Pinpoint the cell where the given text exists, returning its (X, Y) midpoint coordinate. 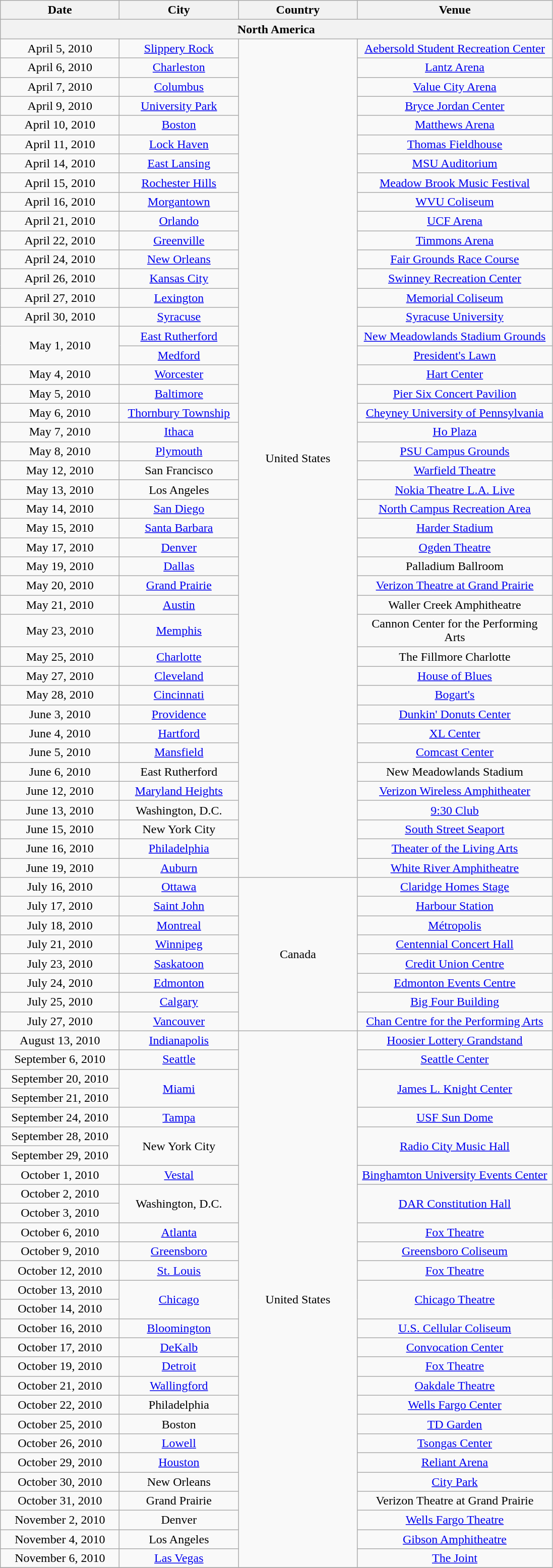
Miami (179, 1088)
USF Sun Dome (455, 1117)
October 29, 2010 (60, 1462)
St. Louis (179, 1271)
Edmonton (179, 983)
Métropolis (455, 925)
Edmonton Events Centre (455, 983)
September 29, 2010 (60, 1155)
October 16, 2010 (60, 1328)
May 1, 2010 (60, 346)
June 3, 2010 (60, 714)
City (179, 10)
Swinney Recreation Center (455, 279)
July 27, 2010 (60, 1021)
Baltimore (179, 394)
Calgary (179, 1002)
Radio City Music Hall (455, 1146)
July 25, 2010 (60, 1002)
Winnipeg (179, 945)
Syracuse (179, 317)
Worcester (179, 374)
April 14, 2010 (60, 163)
Lantz Arena (455, 68)
Detroit (179, 1366)
Harder Stadium (455, 528)
May 17, 2010 (60, 547)
Saskatoon (179, 964)
Chan Centre for the Performing Arts (455, 1021)
Wells Fargo Theatre (455, 1520)
Binghamton University Events Center (455, 1175)
Palladium Ballroom (455, 567)
July 17, 2010 (60, 906)
April 22, 2010 (60, 240)
October 6, 2010 (60, 1232)
City Park (455, 1481)
Chicago Theatre (455, 1299)
Indianapolis (179, 1040)
Bloomington (179, 1328)
October 21, 2010 (60, 1386)
Bryce Jordan Center (455, 106)
Hoosier Lottery Grandstand (455, 1040)
New Meadowlands Stadium (455, 772)
Lexington (179, 298)
Cleveland (179, 676)
November 4, 2010 (60, 1539)
June 4, 2010 (60, 733)
Cincinnati (179, 695)
Convocation Center (455, 1347)
April 16, 2010 (60, 202)
Vancouver (179, 1021)
May 12, 2010 (60, 470)
San Francisco (179, 470)
October 14, 2010 (60, 1309)
Nokia Theatre L.A. Live (455, 489)
November 6, 2010 (60, 1558)
Saint John (179, 906)
June 15, 2010 (60, 829)
DAR Constitution Hall (455, 1204)
Hart Center (455, 374)
Credit Union Centre (455, 964)
October 22, 2010 (60, 1405)
Maryland Heights (179, 791)
May 13, 2010 (60, 489)
Kansas City (179, 279)
Chicago (179, 1299)
Greensboro Coliseum (455, 1251)
September 24, 2010 (60, 1117)
PSU Campus Grounds (455, 451)
April 30, 2010 (60, 317)
April 10, 2010 (60, 125)
July 23, 2010 (60, 964)
Hartford (179, 733)
San Diego (179, 509)
Dallas (179, 567)
The Fillmore Charlotte (455, 657)
June 16, 2010 (60, 848)
Verizon Wireless Amphitheater (455, 791)
September 6, 2010 (60, 1059)
June 13, 2010 (60, 810)
April 5, 2010 (60, 48)
Tsongas Center (455, 1443)
June 19, 2010 (60, 867)
Dunkin' Donuts Center (455, 714)
October 13, 2010 (60, 1290)
9:30 Club (455, 810)
Theater of the Living Arts (455, 848)
Auburn (179, 867)
Providence (179, 714)
April 26, 2010 (60, 279)
Seattle (179, 1059)
November 2, 2010 (60, 1520)
Fair Grounds Race Course (455, 260)
Syracuse University (455, 317)
Greenville (179, 240)
Harbour Station (455, 906)
East Lansing (179, 163)
May 14, 2010 (60, 509)
Reliant Arena (455, 1462)
Santa Barbara (179, 528)
October 19, 2010 (60, 1366)
Pier Six Concert Pavilion (455, 394)
Plymouth (179, 451)
May 28, 2010 (60, 695)
Wells Fargo Center (455, 1405)
Mansfield (179, 752)
October 1, 2010 (60, 1175)
Country (298, 10)
Aebersold Student Recreation Center (455, 48)
Charlotte (179, 657)
Las Vegas (179, 1558)
Canada (298, 954)
U.S. Cellular Coliseum (455, 1328)
Memphis (179, 631)
The Joint (455, 1558)
May 4, 2010 (60, 374)
April 6, 2010 (60, 68)
May 6, 2010 (60, 413)
MSU Auditorium (455, 163)
TD Garden (455, 1424)
July 18, 2010 (60, 925)
April 21, 2010 (60, 221)
Tampa (179, 1117)
Claridge Homes Stage (455, 887)
June 12, 2010 (60, 791)
May 25, 2010 (60, 657)
June 5, 2010 (60, 752)
Ithaca (179, 432)
May 7, 2010 (60, 432)
July 21, 2010 (60, 945)
Bogart's (455, 695)
October 25, 2010 (60, 1424)
Rochester Hills (179, 182)
Meadow Brook Music Festival (455, 182)
North America (276, 29)
University Park (179, 106)
October 17, 2010 (60, 1347)
October 3, 2010 (60, 1213)
May 23, 2010 (60, 631)
Memorial Coliseum (455, 298)
April 11, 2010 (60, 144)
Atlanta (179, 1232)
May 19, 2010 (60, 567)
Greensboro (179, 1251)
June 6, 2010 (60, 772)
Oakdale Theatre (455, 1386)
House of Blues (455, 676)
Centennial Concert Hall (455, 945)
New Meadowlands Stadium Grounds (455, 336)
Value City Arena (455, 87)
July 24, 2010 (60, 983)
Warfield Theatre (455, 470)
South Street Seaport (455, 829)
October 26, 2010 (60, 1443)
White River Amphitheatre (455, 867)
XL Center (455, 733)
Thornbury Township (179, 413)
Cheyney University of Pennsylvania (455, 413)
September 28, 2010 (60, 1136)
May 8, 2010 (60, 451)
DeKalb (179, 1347)
Medford (179, 355)
May 27, 2010 (60, 676)
Ottawa (179, 887)
Columbus (179, 87)
Morgantown (179, 202)
October 31, 2010 (60, 1501)
April 27, 2010 (60, 298)
October 30, 2010 (60, 1481)
Venue (455, 10)
Lowell (179, 1443)
Wallingford (179, 1386)
WVU Coliseum (455, 202)
May 15, 2010 (60, 528)
North Campus Recreation Area (455, 509)
UCF Arena (455, 221)
Comcast Center (455, 752)
April 7, 2010 (60, 87)
May 5, 2010 (60, 394)
President's Lawn (455, 355)
Date (60, 10)
July 16, 2010 (60, 887)
Houston (179, 1462)
October 12, 2010 (60, 1271)
James L. Knight Center (455, 1088)
May 20, 2010 (60, 586)
Austin (179, 605)
Big Four Building (455, 1002)
October 2, 2010 (60, 1194)
Montreal (179, 925)
Thomas Fieldhouse (455, 144)
Waller Creek Amphitheatre (455, 605)
April 24, 2010 (60, 260)
August 13, 2010 (60, 1040)
Cannon Center for the Performing Arts (455, 631)
Seattle Center (455, 1059)
May 21, 2010 (60, 605)
Lock Haven (179, 144)
Gibson Amphitheatre (455, 1539)
September 21, 2010 (60, 1098)
Orlando (179, 221)
Slippery Rock (179, 48)
Ho Plaza (455, 432)
April 9, 2010 (60, 106)
Charleston (179, 68)
Matthews Arena (455, 125)
April 15, 2010 (60, 182)
Vestal (179, 1175)
Timmons Arena (455, 240)
September 20, 2010 (60, 1079)
Ogden Theatre (455, 547)
October 9, 2010 (60, 1251)
